Scan for the cell matching the given text and deliver its [x, y] coordinate at center. 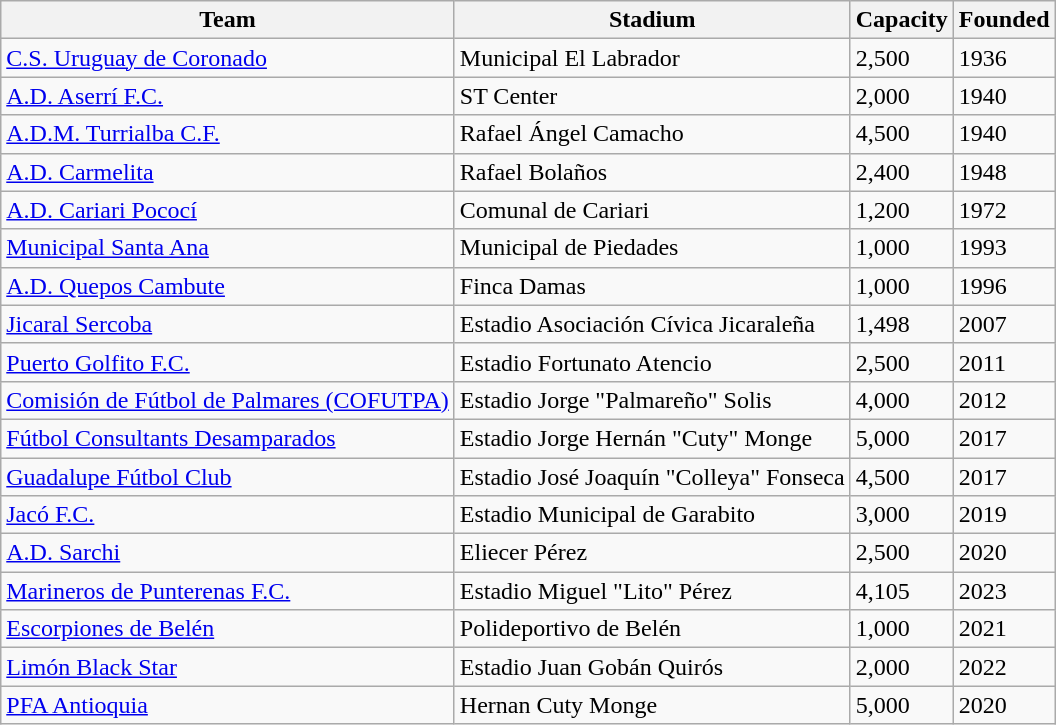
Stadium [652, 20]
Marineros de Punterenas F.C. [228, 591]
Municipal Santa Ana [228, 248]
Capacity [902, 20]
A.D. Cariari Pococí [228, 210]
1,200 [902, 210]
4,000 [902, 400]
2019 [1004, 515]
Hernan Cuty Monge [652, 705]
2012 [1004, 400]
2023 [1004, 591]
4,105 [902, 591]
2021 [1004, 629]
2011 [1004, 362]
Limón Black Star [228, 667]
Comunal de Cariari [652, 210]
Escorpiones de Belén [228, 629]
2,400 [902, 172]
Comisión de Fútbol de Palmares (COFUTPA) [228, 400]
Estadio Juan Gobán Quirós [652, 667]
Estadio Municipal de Garabito [652, 515]
Jicaral Sercoba [228, 324]
2022 [1004, 667]
2007 [1004, 324]
Estadio Asociación Cívica Jicaraleña [652, 324]
1972 [1004, 210]
Municipal de Piedades [652, 248]
1948 [1004, 172]
A.D. Quepos Cambute [228, 286]
Guadalupe Fútbol Club [228, 477]
A.D. Carmelita [228, 172]
Eliecer Pérez [652, 553]
PFA Antioquia [228, 705]
Estadio Miguel "Lito" Pérez [652, 591]
A.D. Sarchi [228, 553]
3,000 [902, 515]
1936 [1004, 58]
Polideportivo de Belén [652, 629]
1,498 [902, 324]
Fútbol Consultants Desamparados [228, 438]
Rafael Bolaños [652, 172]
Estadio Jorge Hernán "Cuty" Monge [652, 438]
1996 [1004, 286]
Finca Damas [652, 286]
Estadio Jorge "Palmareño" Solis [652, 400]
C.S. Uruguay de Coronado [228, 58]
A.D. Aserrí F.C. [228, 96]
Estadio Fortunato Atencio [652, 362]
Jacó F.C. [228, 515]
ST Center [652, 96]
Founded [1004, 20]
Estadio José Joaquín "Colleya" Fonseca [652, 477]
1993 [1004, 248]
Municipal El Labrador [652, 58]
Rafael Ángel Camacho [652, 134]
Puerto Golfito F.C. [228, 362]
A.D.M. Turrialba C.F. [228, 134]
Team [228, 20]
